From the cell containing the given text, extract its center point as (x, y) coordinate. 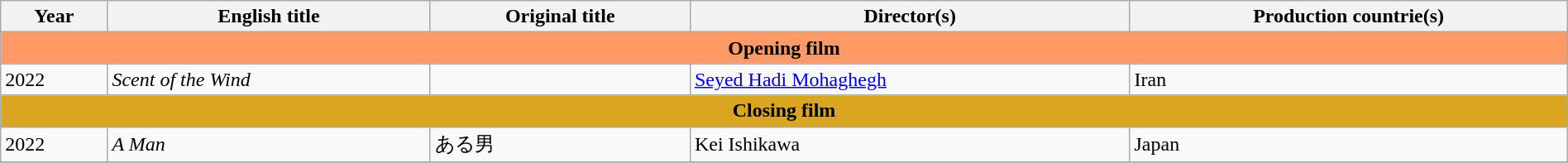
English title (269, 17)
Year (55, 17)
Seyed Hadi Mohaghegh (910, 79)
ある男 (560, 144)
Japan (1348, 144)
Iran (1348, 79)
Closing film (784, 111)
Kei Ishikawa (910, 144)
A Man (269, 144)
Scent of the Wind (269, 79)
Original title (560, 17)
Director(s) (910, 17)
Production countrie(s) (1348, 17)
Opening film (784, 48)
